Return the (x, y) coordinate for the center point of the cell that contains the specified text.  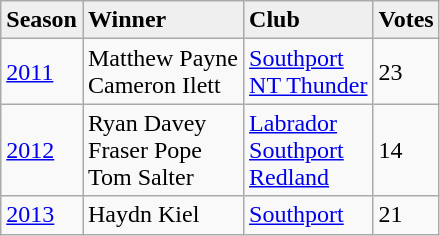
Southport NT Thunder (308, 72)
Haydn Kiel (162, 215)
Southport (308, 215)
Club (308, 20)
Matthew Payne Cameron Ilett (162, 72)
Labrador Southport Redland (308, 150)
2013 (42, 215)
Votes (406, 20)
14 (406, 150)
23 (406, 72)
Season (42, 20)
Ryan Davey Fraser PopeTom Salter (162, 150)
2011 (42, 72)
Winner (162, 20)
21 (406, 215)
2012 (42, 150)
